Return [x, y] of the center of cell containing provided text 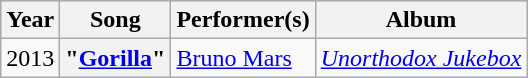
"Gorilla" [116, 58]
Year [30, 20]
Album [421, 20]
Bruno Mars [243, 58]
Performer(s) [243, 20]
Song [116, 20]
Unorthodox Jukebox [421, 58]
2013 [30, 58]
